Locate the cell with the specified text and output its [X, Y] center coordinate. 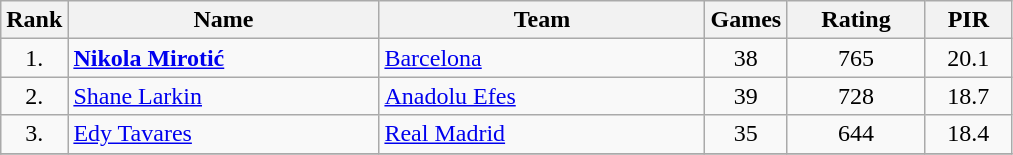
Games [746, 20]
2. [34, 96]
Team [542, 20]
39 [746, 96]
PIR [968, 20]
18.4 [968, 134]
728 [856, 96]
Rank [34, 20]
35 [746, 134]
Shane Larkin [224, 96]
3. [34, 134]
644 [856, 134]
Nikola Mirotić [224, 58]
Rating [856, 20]
Real Madrid [542, 134]
38 [746, 58]
765 [856, 58]
1. [34, 58]
Name [224, 20]
20.1 [968, 58]
Barcelona [542, 58]
Anadolu Efes [542, 96]
18.7 [968, 96]
Edy Tavares [224, 134]
